Pinpoint the cell where the given text exists, returning its (x, y) midpoint coordinate. 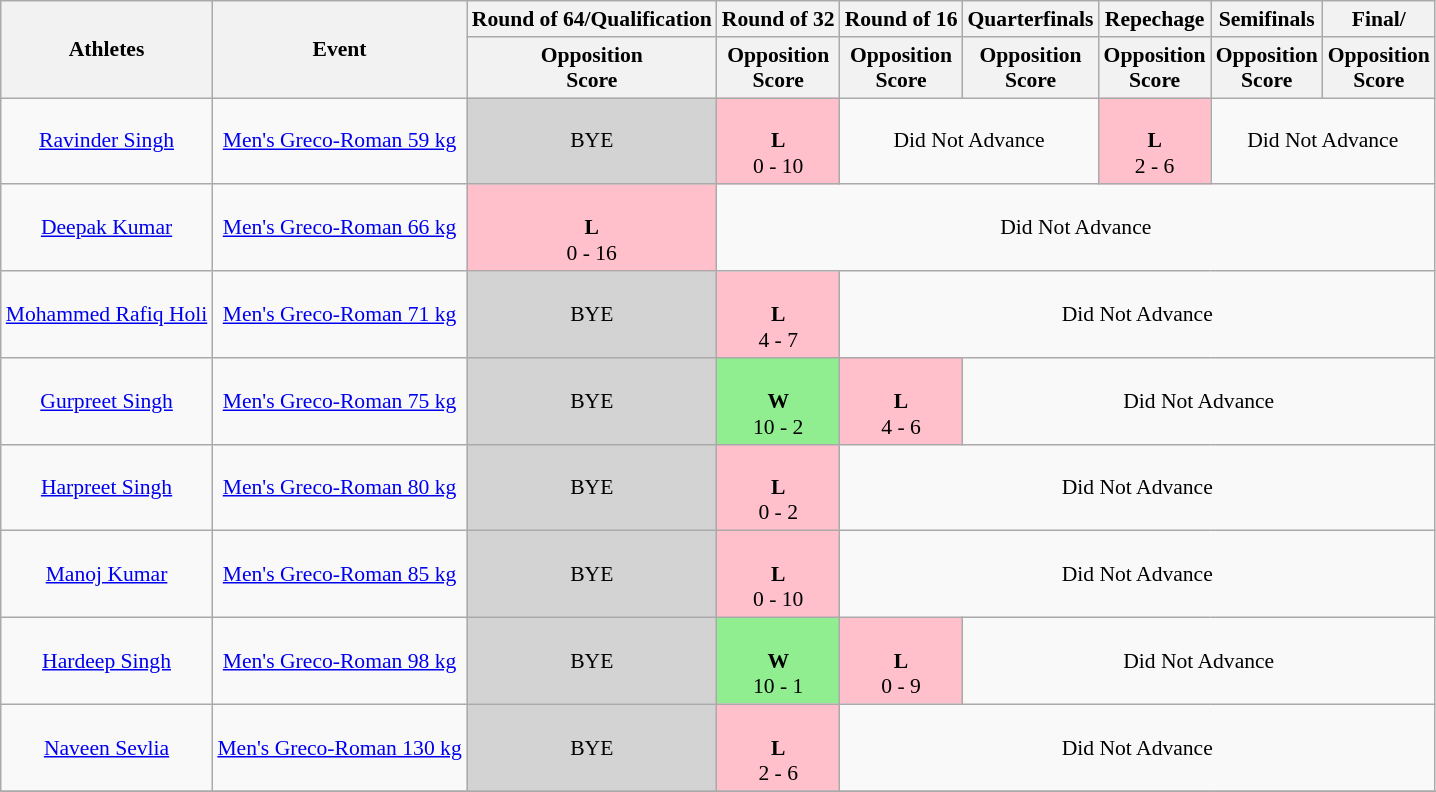
Final/ (1379, 19)
Men's Greco-Roman 66 kg (339, 228)
Manoj Kumar (107, 574)
Naveen Sevlia (107, 748)
L4 - 6 (902, 402)
W10 - 1 (778, 662)
Gurpreet Singh (107, 402)
Men's Greco-Roman 130 kg (339, 748)
Men's Greco-Roman 98 kg (339, 662)
Harpreet Singh (107, 488)
Mohammed Rafiq Holi (107, 314)
Semifinals (1267, 19)
Men's Greco-Roman 59 kg (339, 142)
L4 - 7 (778, 314)
Repechage (1155, 19)
Round of 32 (778, 19)
Men's Greco-Roman 71 kg (339, 314)
Round of 16 (902, 19)
W10 - 2 (778, 402)
Ravinder Singh (107, 142)
Round of 64/Qualification (592, 19)
Event (339, 50)
L0 - 9 (902, 662)
L0 - 16 (592, 228)
Men's Greco-Roman 75 kg (339, 402)
Deepak Kumar (107, 228)
L0 - 2 (778, 488)
Hardeep Singh (107, 662)
Men's Greco-Roman 85 kg (339, 574)
Men's Greco-Roman 80 kg (339, 488)
Quarterfinals (1031, 19)
Athletes (107, 50)
